For the text-containing cell, return its midpoint in (X, Y) coordinate format. 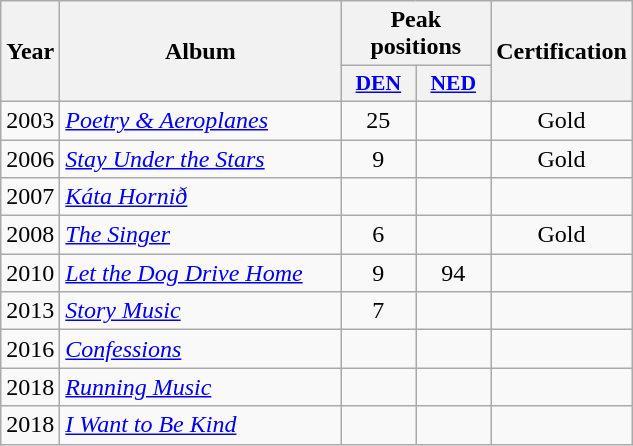
2006 (30, 159)
6 (378, 235)
2007 (30, 197)
Stay Under the Stars (200, 159)
Let the Dog Drive Home (200, 273)
The Singer (200, 235)
Story Music (200, 311)
Year (30, 52)
Káta Hornið (200, 197)
25 (378, 120)
Confessions (200, 349)
94 (454, 273)
NED (454, 84)
2013 (30, 311)
2008 (30, 235)
7 (378, 311)
Album (200, 52)
2003 (30, 120)
Poetry & Aeroplanes (200, 120)
DEN (378, 84)
Running Music (200, 387)
Peak positions (416, 34)
2010 (30, 273)
Certification (562, 52)
I Want to Be Kind (200, 425)
2016 (30, 349)
